Extract the (X, Y) coordinate from the center of the cell holding the provided text.  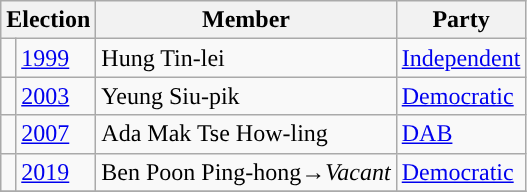
Election (48, 20)
Ada Mak Tse How-ling (246, 134)
2007 (56, 134)
Member (246, 20)
Hung Tin-lei (246, 58)
DAB (461, 134)
Yeung Siu-pik (246, 96)
2003 (56, 96)
Independent (461, 58)
1999 (56, 58)
Ben Poon Ping-hong→Vacant (246, 172)
Party (461, 20)
2019 (56, 172)
